Return (X, Y) of the center of cell containing provided text 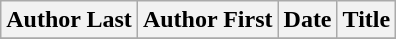
Author First (208, 20)
Title (366, 20)
Author Last (70, 20)
Date (308, 20)
